Capture the cell that displays the provided text and extract its (x, y) central coordinate. 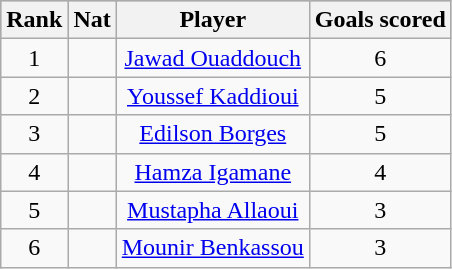
Hamza Igamane (212, 172)
2 (34, 96)
Mustapha Allaoui (212, 210)
1 (34, 58)
Nat (92, 20)
Edilson Borges (212, 134)
Player (212, 20)
Mounir Benkassou (212, 248)
Youssef Kaddioui (212, 96)
Rank (34, 20)
Goals scored (380, 20)
Jawad Ouaddouch (212, 58)
